Detect which cell encompasses the target text, then output its (X, Y) center coordinate. 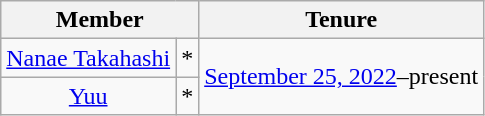
Nanae Takahashi (88, 58)
Member (100, 20)
Tenure (342, 20)
Yuu (88, 96)
September 25, 2022–present (342, 77)
